Identify which cell holds the provided text, then report its [x, y] central coordinate. 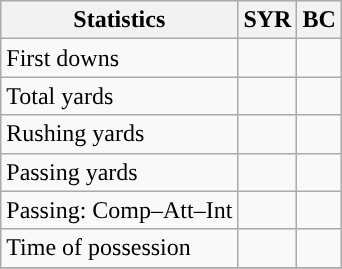
Total yards [120, 96]
Statistics [120, 20]
Time of possession [120, 248]
Passing: Comp–Att–Int [120, 210]
BC [319, 20]
Rushing yards [120, 134]
Passing yards [120, 172]
SYR [268, 20]
First downs [120, 58]
